Pinpoint the cell where the given text exists, returning its [X, Y] midpoint coordinate. 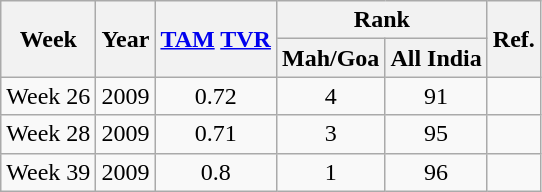
Week [48, 39]
4 [330, 96]
91 [436, 96]
Week 39 [48, 172]
0.72 [216, 96]
0.71 [216, 134]
1 [330, 172]
96 [436, 172]
Year [126, 39]
Week 26 [48, 96]
Mah/Goa [330, 58]
Week 28 [48, 134]
95 [436, 134]
3 [330, 134]
All India [436, 58]
Ref. [514, 39]
TAM TVR [216, 39]
0.8 [216, 172]
Rank [382, 20]
